Scan for the cell matching the given text and deliver its [X, Y] coordinate at center. 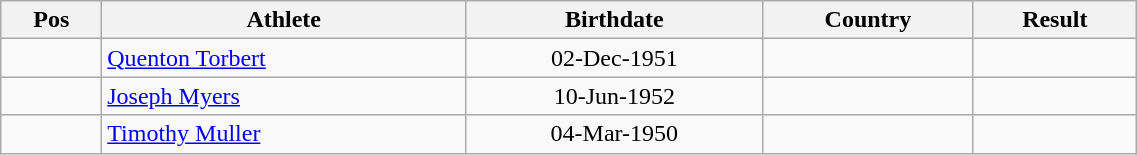
Timothy Muller [284, 134]
Result [1055, 20]
10-Jun-1952 [614, 96]
Country [868, 20]
Joseph Myers [284, 96]
Quenton Torbert [284, 58]
Pos [52, 20]
Athlete [284, 20]
Birthdate [614, 20]
02-Dec-1951 [614, 58]
04-Mar-1950 [614, 134]
